Return the [x, y] coordinate for the center point of the cell that contains the specified text.  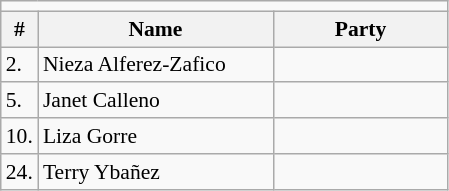
10. [20, 136]
Party [360, 29]
Janet Calleno [156, 101]
Name [156, 29]
2. [20, 65]
Liza Gorre [156, 136]
Terry Ybañez [156, 172]
24. [20, 172]
Nieza Alferez-Zafico [156, 65]
5. [20, 101]
# [20, 29]
